From the cell containing the given text, extract its center point as (X, Y) coordinate. 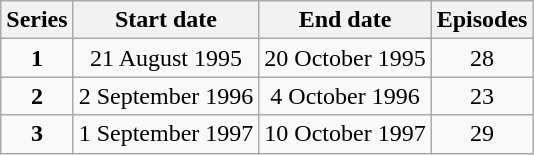
Series (37, 20)
2 (37, 96)
10 October 1997 (345, 134)
29 (482, 134)
3 (37, 134)
20 October 1995 (345, 58)
End date (345, 20)
1 September 1997 (166, 134)
Episodes (482, 20)
Start date (166, 20)
21 August 1995 (166, 58)
28 (482, 58)
4 October 1996 (345, 96)
1 (37, 58)
2 September 1996 (166, 96)
23 (482, 96)
